Return (X, Y) of the center of cell containing provided text 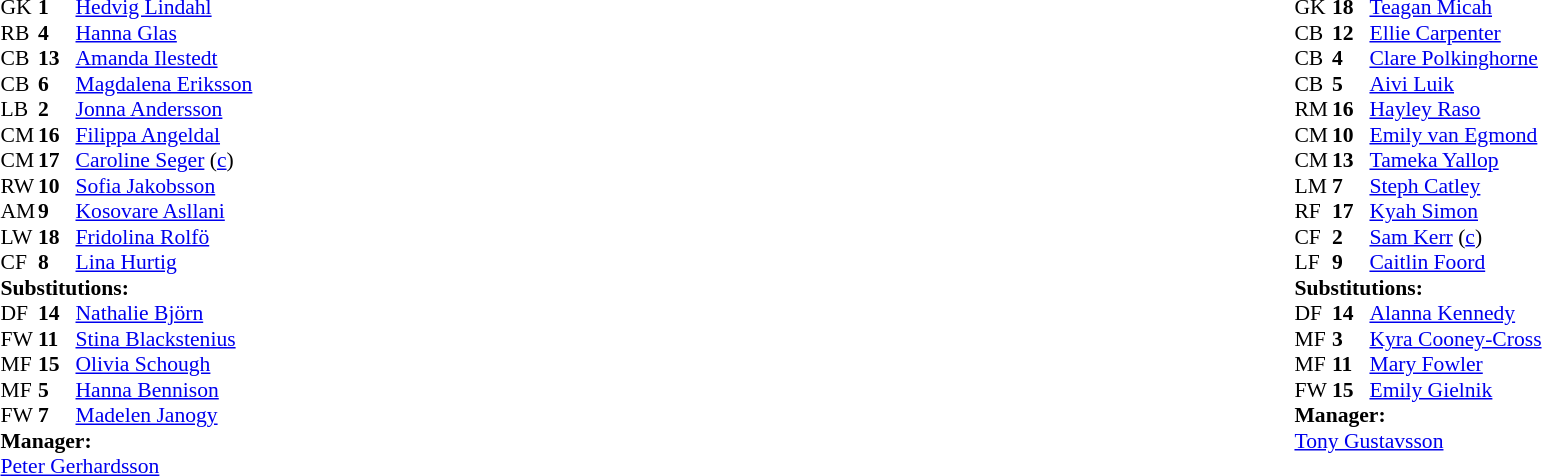
LB (19, 109)
Tameka Yallop (1455, 161)
Lina Hurtig (164, 263)
Sofia Jakobsson (164, 186)
Emily Gielnik (1455, 390)
RB (19, 33)
Sam Kerr (c) (1455, 237)
RW (19, 186)
Nathalie Björn (164, 313)
Stina Blackstenius (164, 339)
RM (1313, 109)
Caroline Seger (c) (164, 161)
Mary Fowler (1455, 365)
Madelen Janogy (164, 415)
8 (57, 263)
Ellie Carpenter (1455, 33)
LF (1313, 263)
12 (1351, 33)
Olivia Schough (164, 365)
LW (19, 237)
RF (1313, 211)
Hanna Glas (164, 33)
Aivi Luik (1455, 84)
Kyra Cooney-Cross (1455, 339)
Filippa Angeldal (164, 135)
Alanna Kennedy (1455, 313)
Kyah Simon (1455, 211)
Caitlin Foord (1455, 263)
Kosovare Asllani (164, 211)
3 (1351, 339)
Tony Gustavsson (1418, 441)
Hayley Raso (1455, 109)
18 (57, 237)
AM (19, 211)
Magdalena Eriksson (164, 84)
Clare Polkinghorne (1455, 59)
6 (57, 84)
Hanna Bennison (164, 390)
Amanda Ilestedt (164, 59)
Jonna Andersson (164, 109)
LM (1313, 186)
Emily van Egmond (1455, 135)
Steph Catley (1455, 186)
Fridolina Rolfö (164, 237)
